Search for the cell housing the specified text and yield its [X, Y] center coordinate. 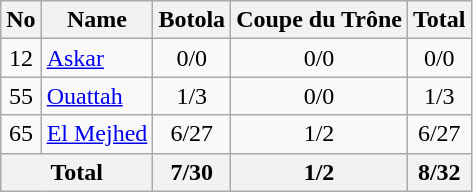
55 [21, 96]
No [21, 20]
Name [97, 20]
El Mejhed [97, 134]
Ouattah [97, 96]
12 [21, 58]
65 [21, 134]
Coupe du Trône [320, 20]
7/30 [192, 172]
8/32 [439, 172]
Botola [192, 20]
Askar [97, 58]
